Return [X, Y] of the center of cell containing provided text 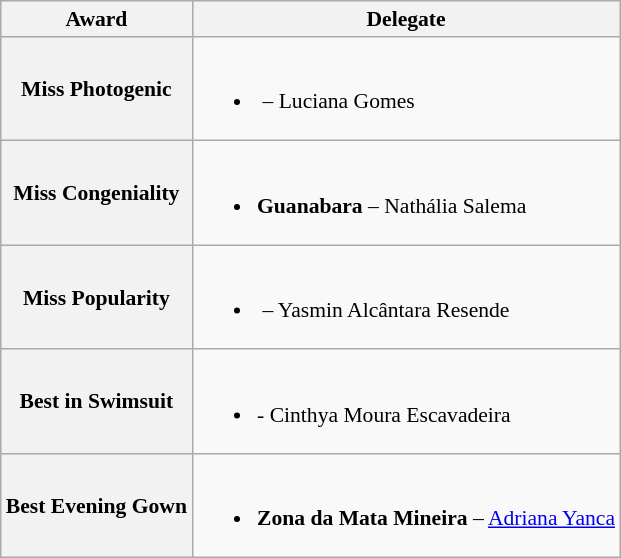
Best Evening Gown [96, 506]
Guanabara – Nathália Salema [406, 193]
– Luciana Gomes [406, 89]
- Cinthya Moura Escavadeira [406, 402]
– Yasmin Alcântara Resende [406, 297]
Best in Swimsuit [96, 402]
Miss Popularity [96, 297]
Miss Photogenic [96, 89]
Delegate [406, 19]
Miss Congeniality [96, 193]
Award [96, 19]
Zona da Mata Mineira – Adriana Yanca [406, 506]
